Identify which cell holds the provided text, then report its [x, y] central coordinate. 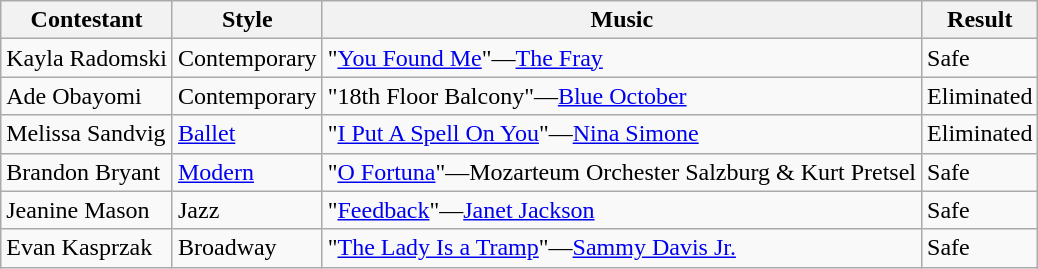
Jeanine Mason [87, 210]
"You Found Me"—The Fray [622, 58]
"I Put A Spell On You"—Nina Simone [622, 134]
"O Fortuna"—Mozarteum Orchester Salzburg & Kurt Pretsel [622, 172]
Melissa Sandvig [87, 134]
Ade Obayomi [87, 96]
Ballet [247, 134]
Contestant [87, 20]
"18th Floor Balcony"—Blue October [622, 96]
Broadway [247, 248]
Brandon Bryant [87, 172]
Evan Kasprzak [87, 248]
Style [247, 20]
"Feedback"—Janet Jackson [622, 210]
Modern [247, 172]
Kayla Radomski [87, 58]
"The Lady Is a Tramp"—Sammy Davis Jr. [622, 248]
Music [622, 20]
Jazz [247, 210]
Result [980, 20]
